Identify which cell holds the provided text, then report its (x, y) central coordinate. 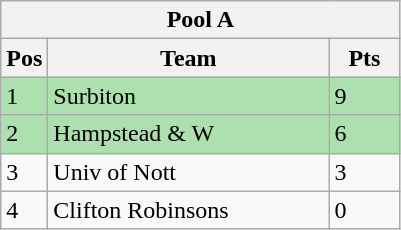
Hampstead & W (188, 134)
Pts (364, 58)
1 (24, 96)
4 (24, 210)
Surbiton (188, 96)
6 (364, 134)
2 (24, 134)
Univ of Nott (188, 172)
9 (364, 96)
Pool A (200, 20)
Team (188, 58)
Pos (24, 58)
Clifton Robinsons (188, 210)
0 (364, 210)
